Return the [x, y] coordinate for the center point of the cell that contains the specified text.  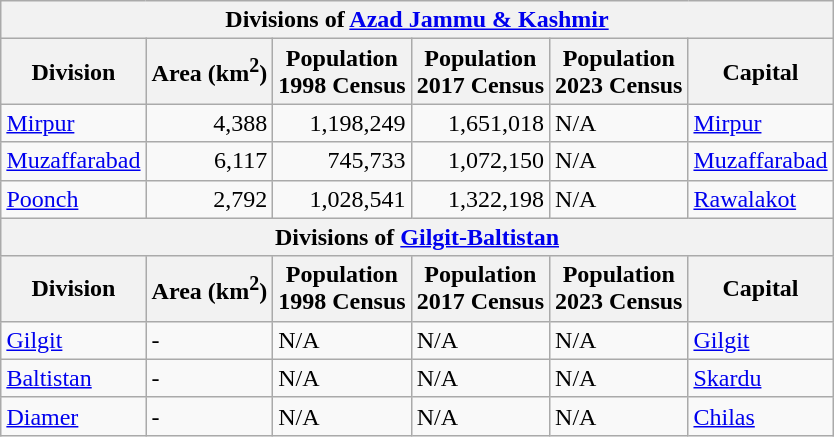
Rawalakot [760, 199]
Poonch [74, 199]
Chilas [760, 416]
Baltistan [74, 378]
1,028,541 [342, 199]
1,198,249 [342, 123]
Divisions of Gilgit-Baltistan [417, 237]
Skardu [760, 378]
2,792 [210, 199]
1,072,150 [480, 161]
6,117 [210, 161]
Divisions of Azad Jammu & Kashmir [417, 20]
Diamer [74, 416]
1,322,198 [480, 199]
4,388 [210, 123]
745,733 [342, 161]
1,651,018 [480, 123]
